Output the [x, y] coordinate of the center of the cell containing the given text.  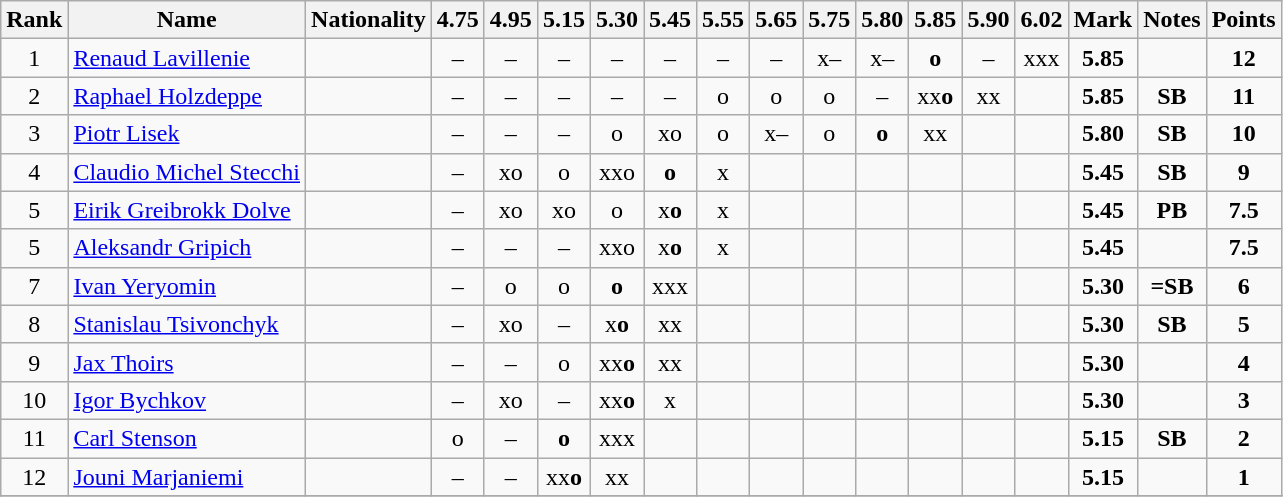
5.90 [988, 20]
6.02 [1042, 20]
Piotr Lisek [187, 134]
Carl Stenson [187, 438]
Nationality [369, 20]
6 [1244, 286]
Ivan Yeryomin [187, 286]
Aleksandr Gripich [187, 248]
Igor Bychkov [187, 400]
Stanislau Tsivonchyk [187, 324]
=SB [1172, 286]
Jouni Marjaniemi [187, 477]
Eirik Greibrokk Dolve [187, 210]
Jax Thoirs [187, 362]
Name [187, 20]
4.75 [458, 20]
Renaud Lavillenie [187, 58]
7 [34, 286]
Notes [1172, 20]
5.65 [776, 20]
PB [1172, 210]
Mark [1103, 20]
5.75 [830, 20]
8 [34, 324]
Raphael Holzdeppe [187, 96]
Points [1244, 20]
Rank [34, 20]
Claudio Michel Stecchi [187, 172]
5.55 [724, 20]
4.95 [510, 20]
